Return the (x, y) coordinate for the center point of the cell that contains the specified text.  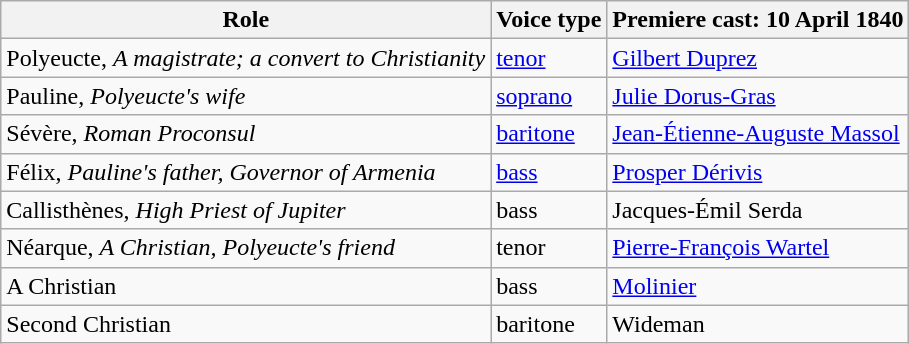
Julie Dorus-Gras (758, 96)
Jean-Étienne-Auguste Massol (758, 134)
Polyeucte, A magistrate; a convert to Christianity (246, 58)
Premiere cast: 10 April 1840 (758, 20)
soprano (549, 96)
Félix, Pauline's father, Governor of Armenia (246, 172)
Jacques-Émil Serda (758, 210)
Wideman (758, 324)
Pierre-François Wartel (758, 248)
Role (246, 20)
Pauline, Polyeucte's wife (246, 96)
Molinier (758, 286)
Néarque, A Christian, Polyeucte's friend (246, 248)
A Christian (246, 286)
Voice type (549, 20)
Second Christian (246, 324)
Gilbert Duprez (758, 58)
Prosper Dérivis (758, 172)
Callisthènes, High Priest of Jupiter (246, 210)
Sévère, Roman Proconsul (246, 134)
